Identify which cell holds the provided text, then report its [x, y] central coordinate. 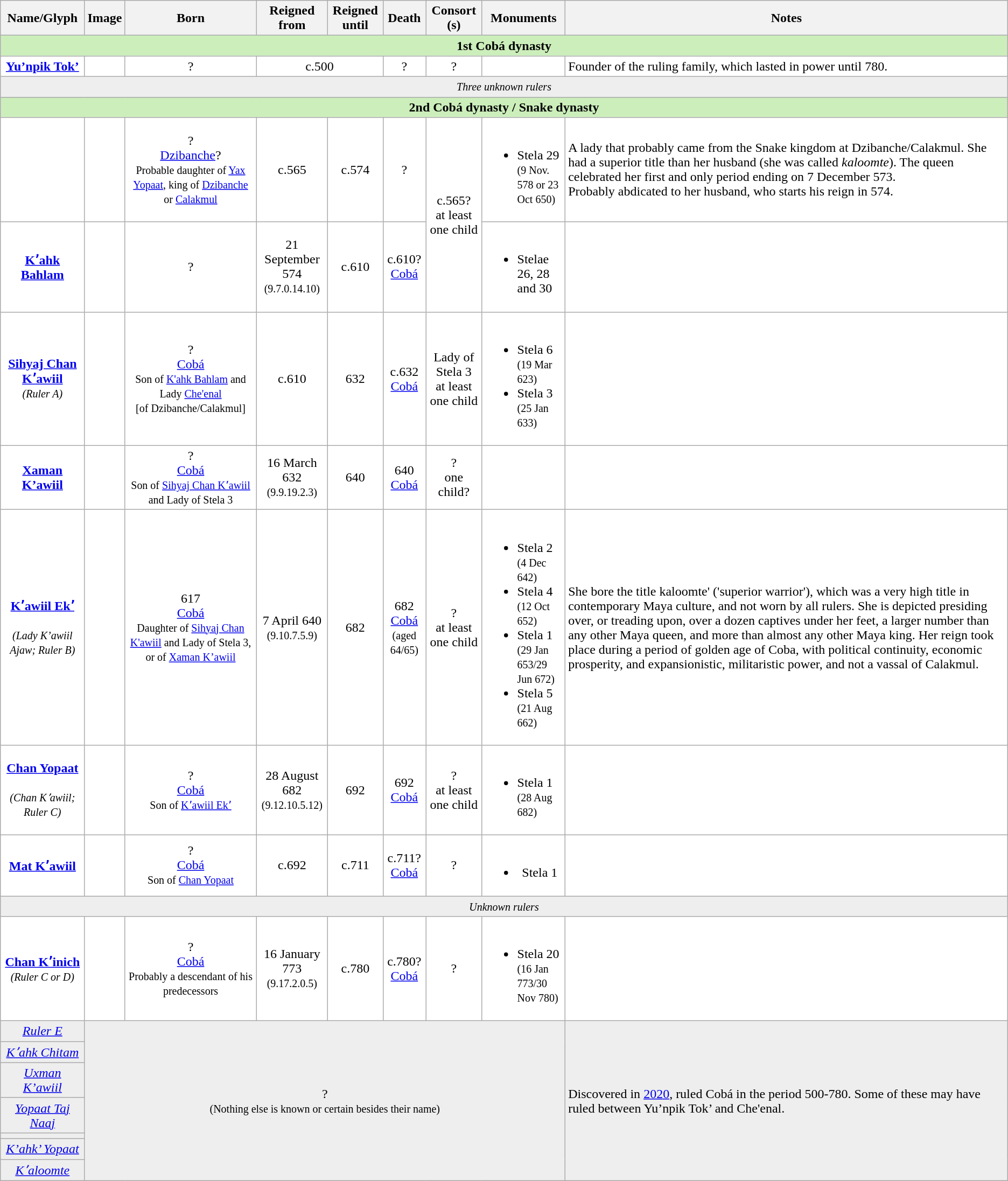
Reigned until [355, 18]
c.780?Cobá [404, 969]
?one child? [454, 477]
632 [355, 379]
28 August 682(9.12.10.5.12) [292, 789]
c.632Cobá [404, 379]
K’ahk’ Yopaat [43, 1149]
7 April 640(9.10.7.5.9) [292, 627]
c.500 [320, 66]
?CobáSon of Kʼawiil Ekʼ [191, 789]
c.780 [355, 969]
Xaman K’awiil [43, 477]
Mat Kʼawiil [43, 865]
Stela 6(19 Mar 623)Stela 3(25 Jan 633) [523, 379]
16 January 773(9.17.2.0.5) [292, 969]
?CobáSon of Chan Yopaat [191, 865]
?Dzibanche?Probable daughter of Yax Yopaat, king of Dzibanche or Calakmul [191, 170]
Chan Yopaat(Chan Kʼawiil; Ruler C) [43, 789]
Chan Kʼinich(Ruler C or D) [43, 969]
682Cobá(aged 64/65) [404, 627]
?CobáSon of K'ahk Bahlam and Lady Che'enal [of Dzibanche/Calakmul] [191, 379]
Stela 1(28 Aug 682) [523, 789]
Kʼahk Bahlam [43, 267]
Founder of the ruling family, which lasted in power until 780. [787, 66]
21 September 574(9.7.0.14.10) [292, 267]
640 [355, 477]
Yopaat Taj Naaj [43, 1115]
Reigned from [292, 18]
16 March 632(9.9.19.2.3) [292, 477]
c.692 [292, 865]
Born [191, 18]
Kʼahk Chitam [43, 1052]
Kʼaloomte [43, 1170]
Three unknown rulers [504, 87]
c.565 [292, 170]
692 [355, 789]
Unknown rulers [504, 906]
c.711 [355, 865]
1st Cobá dynasty [504, 46]
Stela 29(9 Nov. 578 or 23 Oct 650) [523, 170]
?(Nothing else is known or certain besides their name) [325, 1101]
2nd Cobá dynasty / Snake dynasty [504, 107]
Notes [787, 18]
Consort (s) [454, 18]
?CobáSon of Sihyaj Chan Kʼawiil and Lady of Stela 3 [191, 477]
617CobáDaughter of Sihyaj Chan K'awiil and Lady of Stela 3, or of Xaman K’awiil [191, 627]
Stelae 26, 28 and 30 [523, 267]
?CobáProbably a descendant of his predecessors [191, 969]
Monuments [523, 18]
Kʼawiil Ekʼ(Lady K’awiil Ajaw; Ruler B) [43, 627]
Sihyaj Chan Kʼawiil(Ruler A) [43, 379]
c.610?Cobá [404, 267]
Image [104, 18]
Name/Glyph [43, 18]
Lady of Stela 3at least one child [454, 379]
Uxman K’awiil [43, 1080]
640Cobá [404, 477]
c.574 [355, 170]
Death [404, 18]
Stela 1 [523, 865]
Ruler E [43, 1031]
692Cobá [404, 789]
c.565?at least one child [454, 214]
c.711?Cobá [404, 865]
Yu’npik Tok’ [43, 66]
Stela 20(16 Jan 773/30 Nov 780) [523, 969]
682 [355, 627]
Discovered in 2020, ruled Cobá in the period 500-780. Some of these may have ruled between Yu’npik Tok’ and Che'enal. [787, 1101]
Stela 2(4 Dec 642)Stela 4(12 Oct 652)Stela 1(29 Jan 653/29 Jun 672)Stela 5(21 Aug 662) [523, 627]
